Scan for the cell matching the given text and deliver its [X, Y] coordinate at center. 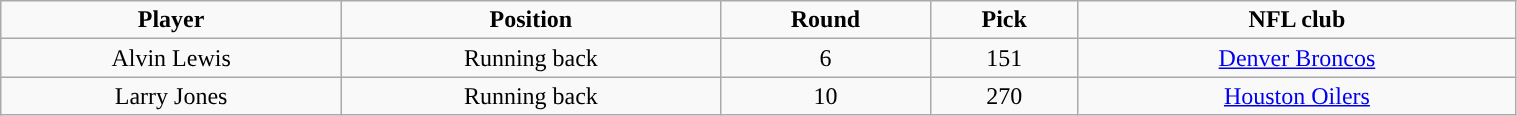
6 [825, 58]
Houston Oilers [1297, 96]
10 [825, 96]
Pick [1004, 20]
Position [530, 20]
Alvin Lewis [172, 58]
Denver Broncos [1297, 58]
NFL club [1297, 20]
Larry Jones [172, 96]
270 [1004, 96]
Round [825, 20]
Player [172, 20]
151 [1004, 58]
